Extract the [X, Y] coordinate from the center of the cell holding the provided text.  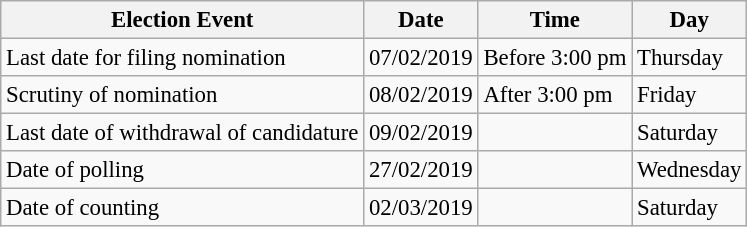
Date [421, 20]
Before 3:00 pm [555, 58]
Election Event [182, 20]
02/03/2019 [421, 208]
09/02/2019 [421, 133]
08/02/2019 [421, 95]
Wednesday [690, 170]
Thursday [690, 58]
Friday [690, 95]
Last date of withdrawal of candidature [182, 133]
Day [690, 20]
Date of polling [182, 170]
After 3:00 pm [555, 95]
27/02/2019 [421, 170]
Date of counting [182, 208]
Scrutiny of nomination [182, 95]
Last date for filing nomination [182, 58]
07/02/2019 [421, 58]
Time [555, 20]
